Find where the given text appears and provide that cell's center as [x, y] coordinate. 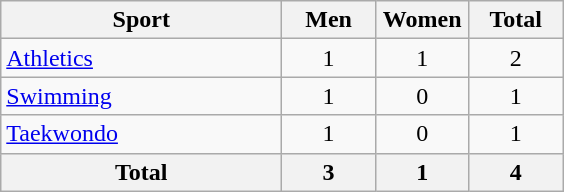
Men [329, 20]
4 [516, 172]
Taekwondo [142, 134]
Women [422, 20]
Sport [142, 20]
Athletics [142, 58]
Swimming [142, 96]
3 [329, 172]
2 [516, 58]
